Search for the cell housing the specified text and yield its [x, y] center coordinate. 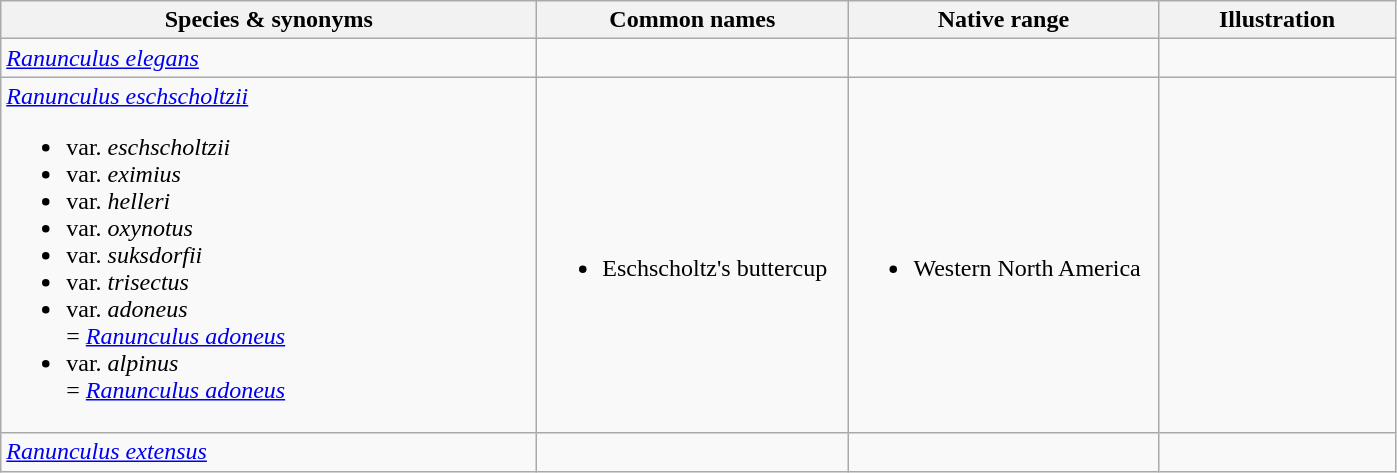
Western North America [1004, 255]
Illustration [1277, 20]
Eschscholtz's buttercup [692, 255]
Native range [1004, 20]
Ranunculus elegans [269, 58]
Common names [692, 20]
Ranunculus extensus [269, 452]
Species & synonyms [269, 20]
